Locate the cell with the specified text and output its [x, y] center coordinate. 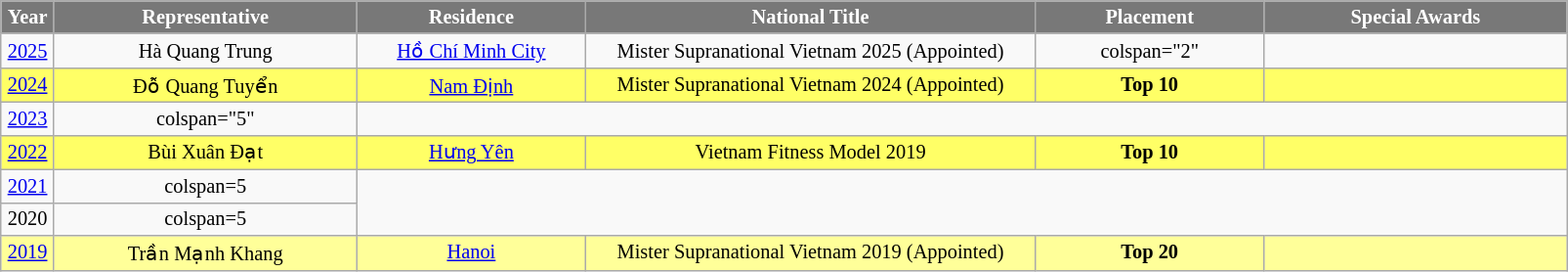
Mister Supranational Vietnam 2019 (Appointed) [811, 252]
Bùi Xuân Đạt [205, 153]
colspan="5" [205, 118]
Top 20 [1149, 252]
2025 [27, 51]
Hồ Chí Minh City [471, 51]
Placement [1149, 17]
Residence [471, 17]
Mister Supranational Vietnam 2024 (Appointed) [811, 84]
Hưng Yên [471, 153]
Đỗ Quang Tuyển [205, 84]
2021 [27, 186]
2022 [27, 153]
Hanoi [471, 252]
2023 [27, 118]
2019 [27, 252]
Trần Mạnh Khang [205, 252]
Hà Quang Trung [205, 51]
2020 [27, 219]
Year [27, 17]
Mister Supranational Vietnam 2025 (Appointed) [811, 51]
National Title [811, 17]
Vietnam Fitness Model 2019 [811, 153]
Representative [205, 17]
Special Awards [1416, 17]
Nam Định [471, 84]
2024 [27, 84]
colspan="2" [1149, 51]
